Capture the cell that displays the provided text and extract its (x, y) central coordinate. 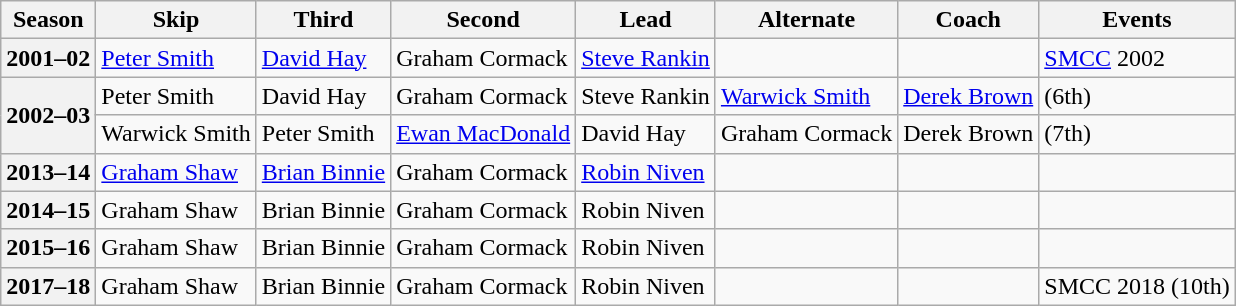
2015–16 (48, 248)
2017–18 (48, 286)
2001–02 (48, 58)
Coach (968, 20)
Season (48, 20)
Second (484, 20)
2002–03 (48, 115)
(6th) (1137, 96)
Ewan MacDonald (484, 134)
Lead (646, 20)
(7th) (1137, 134)
2013–14 (48, 172)
SMCC 2018 (10th) (1137, 286)
2014–15 (48, 210)
Third (323, 20)
Skip (176, 20)
Alternate (806, 20)
SMCC 2002 (1137, 58)
Events (1137, 20)
